For the text-containing cell, return its midpoint in [x, y] coordinate format. 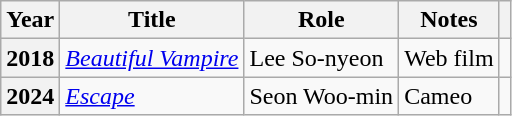
Cameo [449, 96]
Year [30, 20]
2024 [30, 96]
2018 [30, 58]
Lee So-nyeon [322, 58]
Seon Woo-min [322, 96]
Beautiful Vampire [152, 58]
Web film [449, 58]
Title [152, 20]
Escape [152, 96]
Notes [449, 20]
Role [322, 20]
